Provide the (x, y) coordinate of the cell's center where the given text is located.  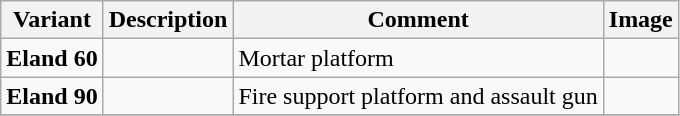
Description (168, 20)
Eland 60 (52, 58)
Variant (52, 20)
Image (640, 20)
Eland 90 (52, 96)
Mortar platform (418, 58)
Comment (418, 20)
Fire support platform and assault gun (418, 96)
